From the cell containing the given text, extract its center point as [X, Y] coordinate. 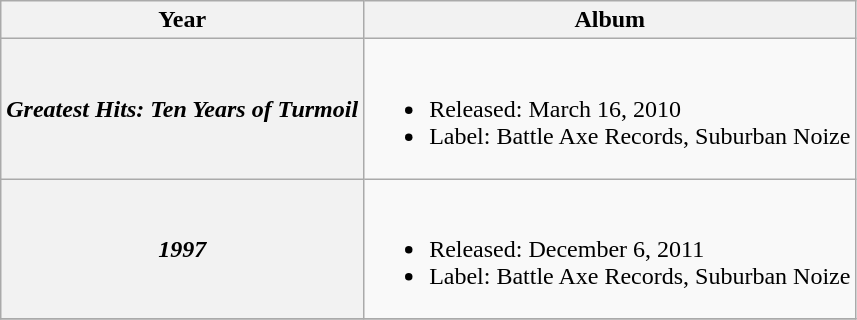
Released: December 6, 2011Label: Battle Axe Records, Suburban Noize [610, 249]
Released: March 16, 2010Label: Battle Axe Records, Suburban Noize [610, 109]
Year [182, 20]
1997 [182, 249]
Greatest Hits: Ten Years of Turmoil [182, 109]
Album [610, 20]
